Pinpoint the cell where the given text exists, returning its (x, y) midpoint coordinate. 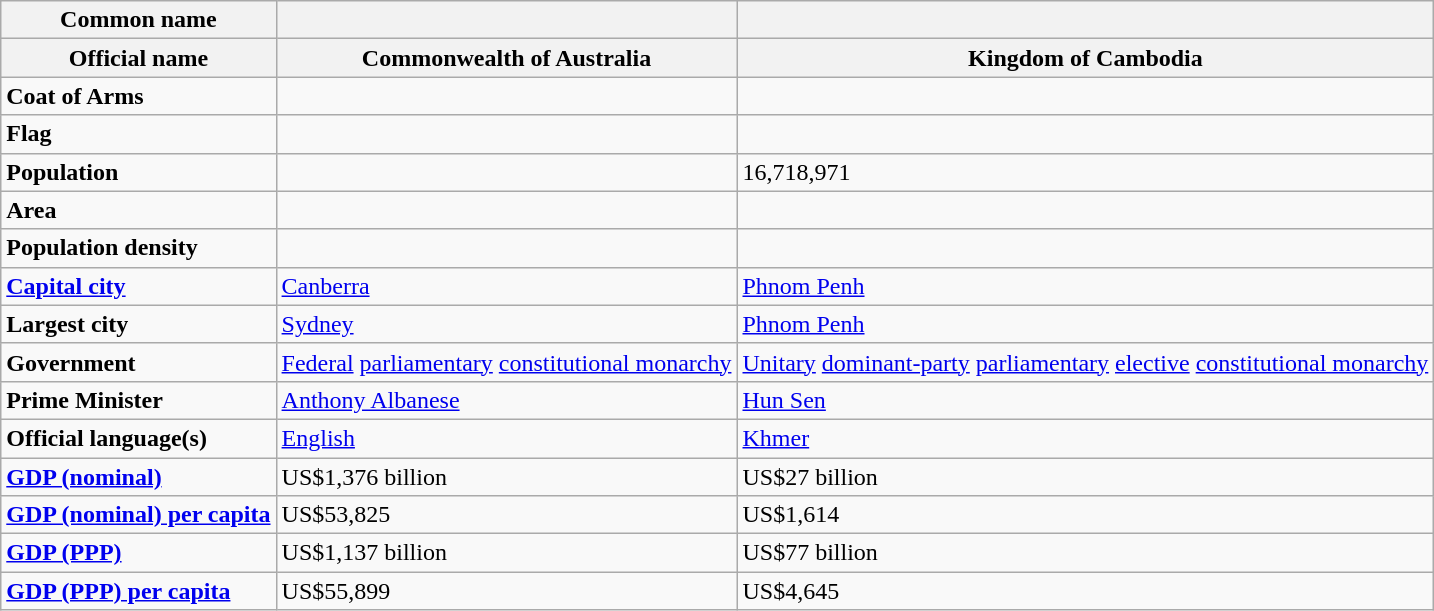
Hun Sen (1086, 400)
Anthony Albanese (506, 400)
US$1,376 billion (506, 477)
GDP (PPP) (138, 553)
Largest city (138, 324)
Official language(s) (138, 438)
GDP (nominal) (138, 477)
US$55,899 (506, 591)
Common name (138, 20)
GDP (nominal) per capita (138, 515)
GDP (PPP) per capita (138, 591)
US$1,614 (1086, 515)
Federal parliamentary constitutional monarchy (506, 362)
Government (138, 362)
Capital city (138, 286)
Sydney (506, 324)
Area (138, 210)
Khmer (1086, 438)
Official name (138, 58)
Unitary dominant-party parliamentary elective constitutional monarchy (1086, 362)
US$4,645 (1086, 591)
Commonwealth of Australia (506, 58)
Population density (138, 248)
Coat of Arms (138, 96)
Prime Minister (138, 400)
16,718,971 (1086, 172)
US$77 billion (1086, 553)
Canberra (506, 286)
US$53,825 (506, 515)
Flag (138, 134)
Population (138, 172)
English (506, 438)
Kingdom of Cambodia (1086, 58)
US$1,137 billion (506, 553)
US$27 billion (1086, 477)
